Pinpoint the cell where the given text exists, returning its (X, Y) midpoint coordinate. 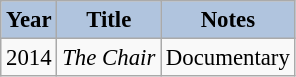
Notes (228, 20)
2014 (29, 58)
Year (29, 20)
The Chair (109, 58)
Documentary (228, 58)
Title (109, 20)
